Identify which cell holds the provided text, then report its [X, Y] central coordinate. 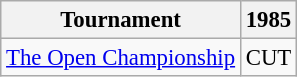
1985 [268, 20]
The Open Championship [121, 58]
CUT [268, 58]
Tournament [121, 20]
